Return [X, Y] of the center of cell containing provided text 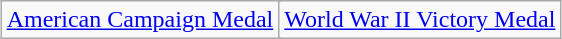
World War II Victory Medal [420, 20]
American Campaign Medal [140, 20]
